Extract the [X, Y] coordinate from the center of the cell holding the provided text.  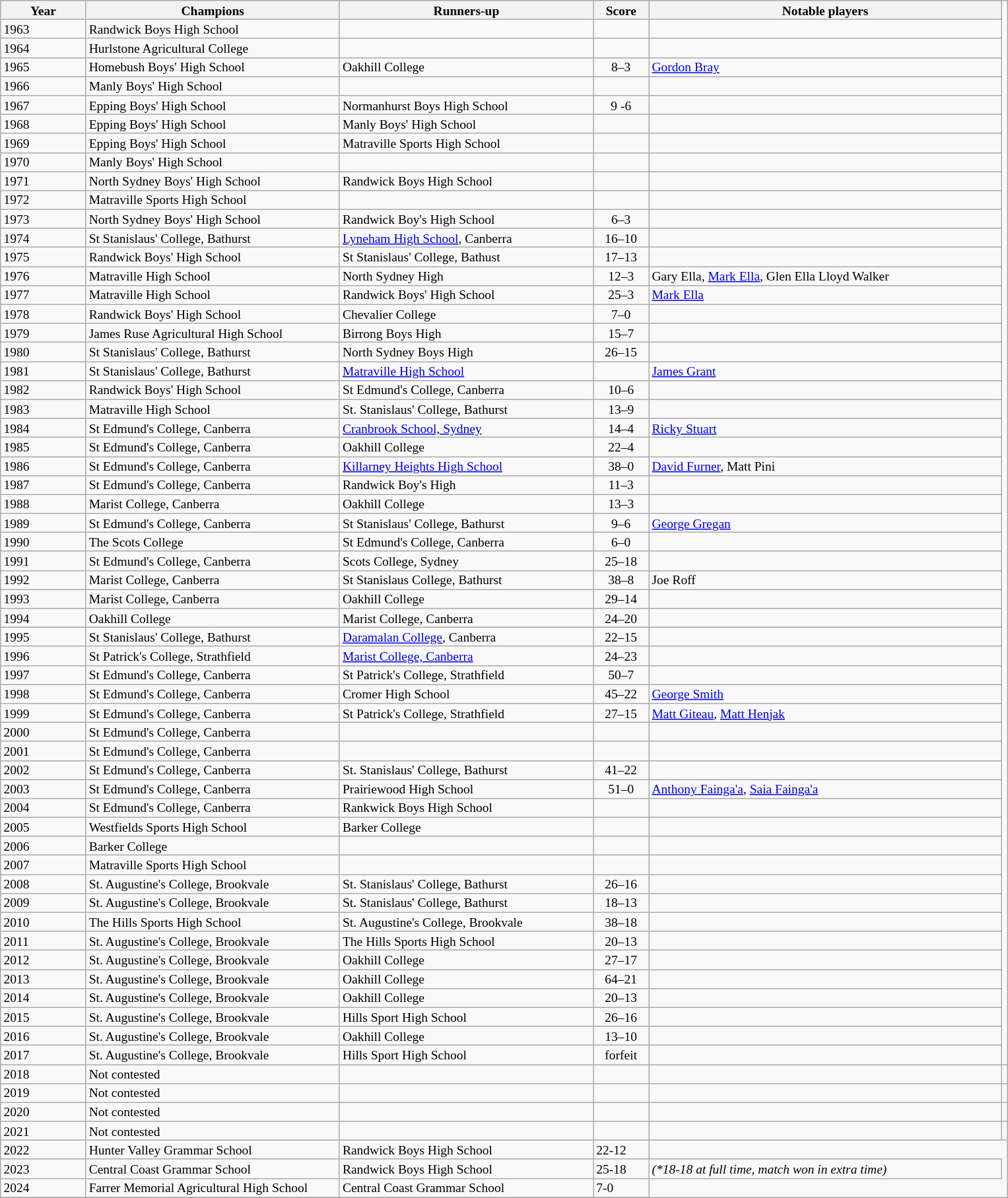
Mark Ella [825, 294]
St Stanislaus' College, Bathust [466, 257]
1999 [44, 713]
Score [621, 11]
James Grant [825, 371]
Rankwick Boys High School [466, 808]
2020 [44, 1112]
13–9 [621, 409]
1989 [44, 523]
2017 [44, 1055]
1993 [44, 599]
Daramalan College, Canberra [466, 638]
1969 [44, 143]
2016 [44, 1036]
22–15 [621, 638]
38–18 [621, 921]
41–22 [621, 770]
Gary Ella, Mark Ella, Glen Ella Lloyd Walker [825, 276]
1979 [44, 333]
2023 [44, 1168]
50–7 [621, 675]
2019 [44, 1093]
Randwick Boy's High [466, 484]
Lyneham High School, Canberra [466, 238]
St Stanislaus College, Bathurst [466, 580]
1997 [44, 675]
6–0 [621, 543]
1990 [44, 543]
Runners-up [466, 11]
North Sydney Boys High [466, 352]
1963 [44, 29]
1970 [44, 162]
2018 [44, 1073]
1996 [44, 656]
1968 [44, 124]
1973 [44, 219]
1982 [44, 389]
North Sydney High [466, 276]
2013 [44, 980]
2002 [44, 770]
Homebush Boys' High School [213, 67]
18–13 [621, 903]
26–15 [621, 352]
1976 [44, 276]
2009 [44, 903]
Matt Giteau, Matt Henjak [825, 713]
6–3 [621, 219]
1998 [44, 694]
2021 [44, 1131]
1986 [44, 466]
22–4 [621, 448]
25-18 [621, 1168]
12–3 [621, 276]
38–8 [621, 580]
9 -6 [621, 106]
13–10 [621, 1036]
Normanhurst Boys High School [466, 106]
2004 [44, 808]
9–6 [621, 523]
Gordon Bray [825, 67]
2005 [44, 826]
Westfields Sports High School [213, 826]
45–22 [621, 694]
7–0 [621, 314]
1975 [44, 257]
1987 [44, 484]
1991 [44, 561]
1995 [44, 638]
Cromer High School [466, 694]
Hurlstone Agricultural College [213, 48]
1988 [44, 504]
2010 [44, 921]
51–0 [621, 789]
1971 [44, 181]
1980 [44, 352]
George Smith [825, 694]
2008 [44, 884]
Notable players [825, 11]
2015 [44, 1016]
(*18-18 at full time, match won in extra time) [825, 1168]
2007 [44, 865]
25–3 [621, 294]
64–21 [621, 980]
2006 [44, 846]
29–14 [621, 599]
22-12 [621, 1150]
38–0 [621, 466]
Killarney Heights High School [466, 466]
1965 [44, 67]
2011 [44, 941]
1974 [44, 238]
15–7 [621, 333]
2014 [44, 998]
The Scots College [213, 543]
1994 [44, 618]
Ricky Stuart [825, 428]
Farrer Memorial Agricultural High School [213, 1188]
24–20 [621, 618]
David Furner, Matt Pini [825, 466]
Scots College, Sydney [466, 561]
Randwick Boy's High School [466, 219]
2003 [44, 789]
Birrong Boys High [466, 333]
13–3 [621, 504]
1977 [44, 294]
Anthony Fainga'a, Saia Fainga'a [825, 789]
1966 [44, 86]
2024 [44, 1188]
Hunter Valley Grammar School [213, 1150]
1972 [44, 201]
Champions [213, 11]
Cranbrook School, Sydney [466, 428]
Year [44, 11]
1964 [44, 48]
forfeit [621, 1055]
George Gregan [825, 523]
25–18 [621, 561]
17–13 [621, 257]
10–6 [621, 389]
1978 [44, 314]
14–4 [621, 428]
16–10 [621, 238]
1984 [44, 428]
11–3 [621, 484]
2000 [44, 731]
Prairiewood High School [466, 789]
1967 [44, 106]
1992 [44, 580]
2022 [44, 1150]
24–23 [621, 656]
2001 [44, 751]
8–3 [621, 67]
27–15 [621, 713]
1983 [44, 409]
1985 [44, 448]
Joe Roff [825, 580]
27–17 [621, 960]
2012 [44, 960]
1981 [44, 371]
7-0 [621, 1188]
James Ruse Agricultural High School [213, 333]
Chevalier College [466, 314]
